For the text-containing cell, return its midpoint in (x, y) coordinate format. 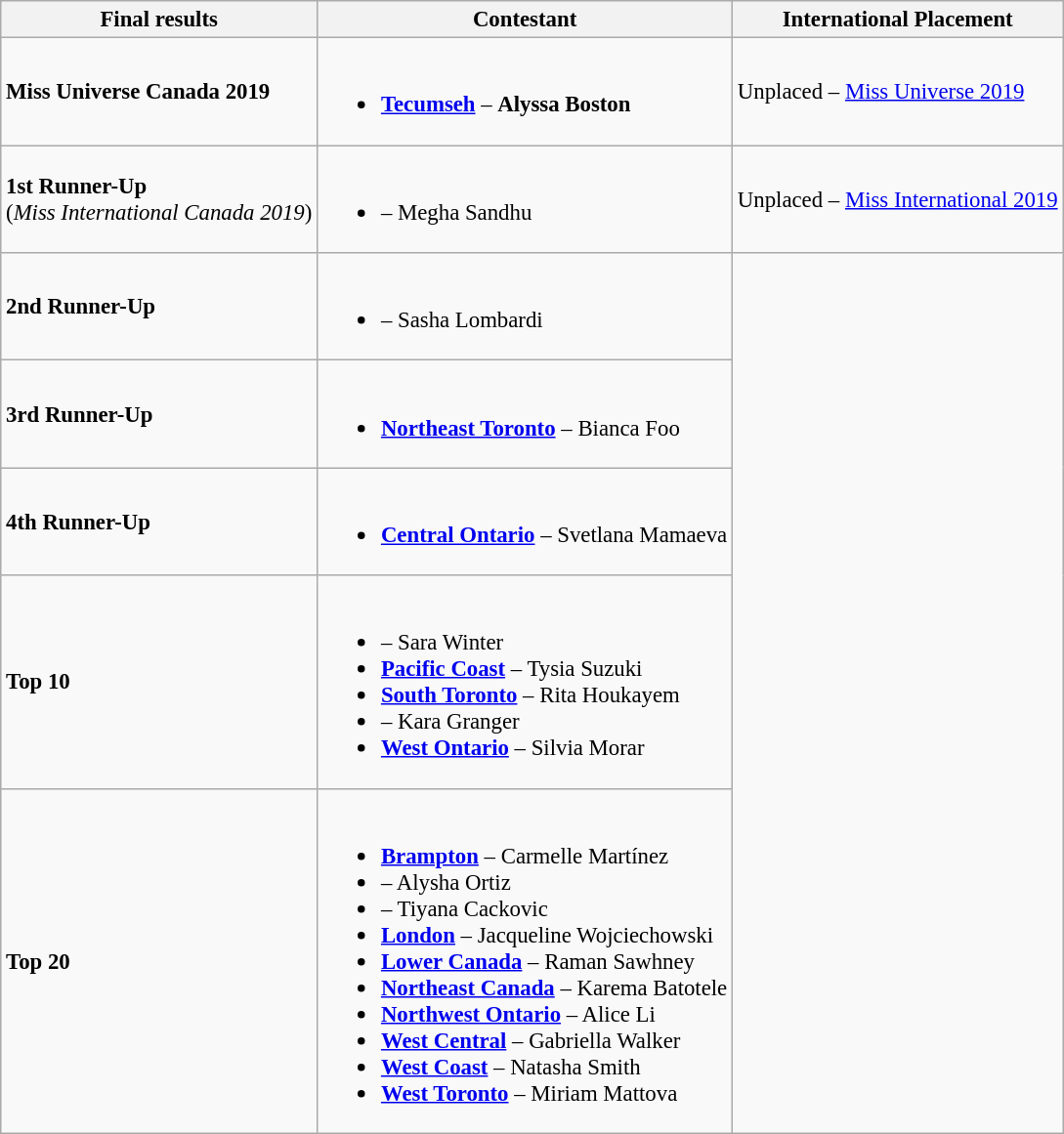
Tecumseh – Alyssa Boston (526, 92)
2nd Runner-Up (159, 307)
3rd Runner-Up (159, 414)
Contestant (526, 20)
Miss Universe Canada 2019 (159, 92)
Central Ontario – Svetlana Mamaeva (526, 522)
Unplaced – Miss Universe 2019 (898, 92)
1st Runner-Up (Miss International Canada 2019) (159, 199)
Northeast Toronto – Bianca Foo (526, 414)
International Placement (898, 20)
Top 20 (159, 961)
– Megha Sandhu (526, 199)
Top 10 (159, 682)
– Sara Winter Pacific Coast – Tysia Suzuki South Toronto – Rita Houkayem – Kara Granger West Ontario – Silvia Morar (526, 682)
Final results (159, 20)
4th Runner-Up (159, 522)
– Sasha Lombardi (526, 307)
Unplaced – Miss International 2019 (898, 199)
